Pinpoint the cell where the given text exists, returning its (x, y) midpoint coordinate. 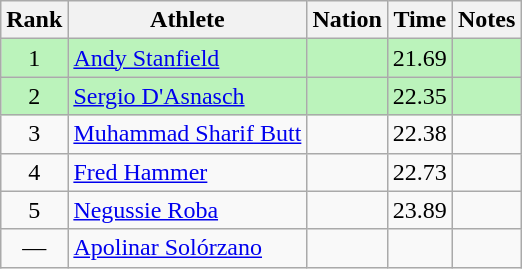
Rank (34, 20)
— (34, 248)
Apolinar Solórzano (188, 248)
22.38 (420, 134)
Athlete (188, 20)
Negussie Roba (188, 210)
22.73 (420, 172)
21.69 (420, 58)
Nation (347, 20)
3 (34, 134)
2 (34, 96)
22.35 (420, 96)
Sergio D'Asnasch (188, 96)
5 (34, 210)
Time (420, 20)
Notes (486, 20)
4 (34, 172)
1 (34, 58)
Andy Stanfield (188, 58)
Fred Hammer (188, 172)
23.89 (420, 210)
Muhammad Sharif Butt (188, 134)
